Search for the cell housing the specified text and yield its (X, Y) center coordinate. 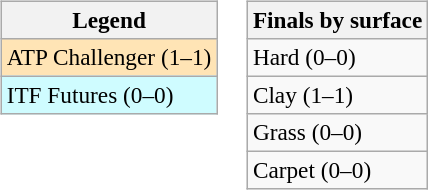
Carpet (0–0) (337, 171)
ATP Challenger (1–1) (108, 57)
Legend (108, 20)
Hard (0–0) (337, 57)
Finals by surface (337, 20)
Grass (0–0) (337, 133)
Clay (1–1) (337, 95)
ITF Futures (0–0) (108, 95)
